From the cell containing the given text, extract its center point as (x, y) coordinate. 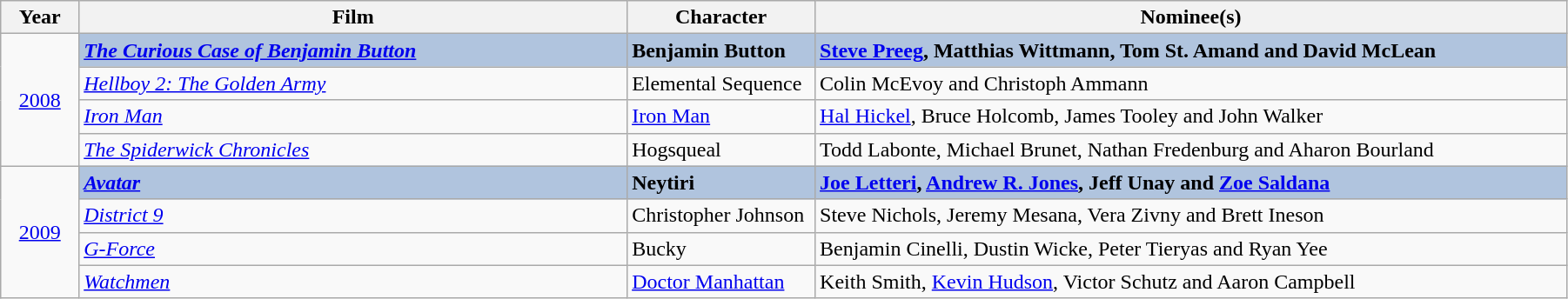
Nominee(s) (1191, 17)
Elemental Sequence (721, 83)
Year (40, 17)
Christopher Johnson (721, 216)
The Curious Case of Benjamin Button (353, 50)
Doctor Manhattan (721, 282)
Colin McEvoy and Christoph Ammann (1191, 83)
2009 (40, 232)
District 9 (353, 216)
Hal Hickel, Bruce Holcomb, James Tooley and John Walker (1191, 116)
Character (721, 17)
Avatar (353, 183)
The Spiderwick Chronicles (353, 149)
Benjamin Cinelli, Dustin Wicke, Peter Tieryas and Ryan Yee (1191, 249)
Watchmen (353, 282)
Hellboy 2: The Golden Army (353, 83)
Todd Labonte, Michael Brunet, Nathan Fredenburg and Aharon Bourland (1191, 149)
Neytiri (721, 183)
Film (353, 17)
Steve Nichols, Jeremy Mesana, Vera Zivny and Brett Ineson (1191, 216)
G-Force (353, 249)
Hogsqueal (721, 149)
Joe Letteri, Andrew R. Jones, Jeff Unay and Zoe Saldana (1191, 183)
Keith Smith, Kevin Hudson, Victor Schutz and Aaron Campbell (1191, 282)
Steve Preeg, Matthias Wittmann, Tom St. Amand and David McLean (1191, 50)
Benjamin Button (721, 50)
2008 (40, 100)
Bucky (721, 249)
